Capture the cell that displays the provided text and extract its (x, y) central coordinate. 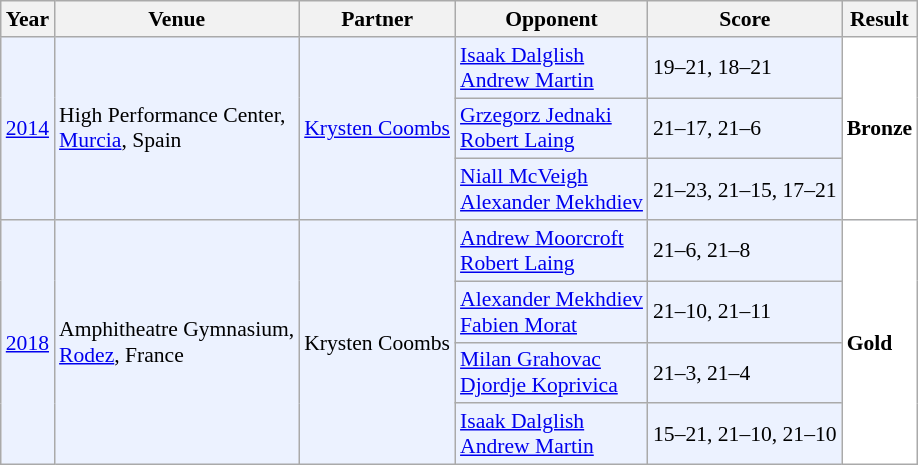
21–23, 21–15, 17–21 (745, 190)
Alexander Mekhdiev Fabien Morat (552, 312)
15–21, 21–10, 21–10 (745, 434)
Bronze (880, 128)
Venue (176, 19)
Niall McVeigh Alexander Mekhdiev (552, 190)
Score (745, 19)
Gold (880, 342)
Milan Grahovac Djordje Koprivica (552, 372)
21–10, 21–11 (745, 312)
Amphitheatre Gymnasium,Rodez, France (176, 342)
Opponent (552, 19)
2014 (28, 128)
Andrew Moorcroft Robert Laing (552, 250)
21–6, 21–8 (745, 250)
21–3, 21–4 (745, 372)
High Performance Center,Murcia, Spain (176, 128)
Result (880, 19)
21–17, 21–6 (745, 128)
2018 (28, 342)
Year (28, 19)
Grzegorz Jednaki Robert Laing (552, 128)
Partner (377, 19)
19–21, 18–21 (745, 68)
